Find where the given text appears and provide that cell's center as [x, y] coordinate. 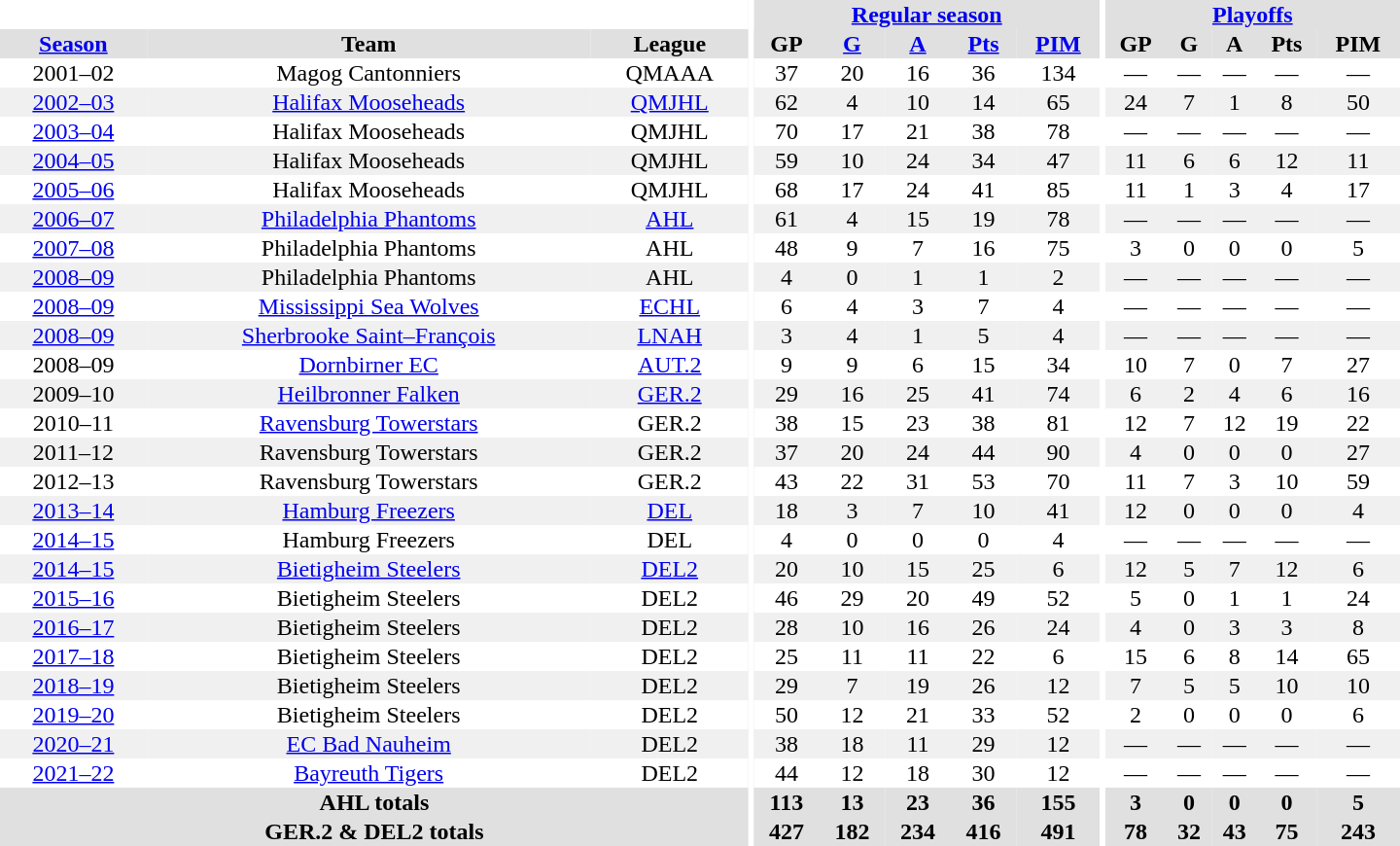
AUT.2 [670, 365]
Mississippi Sea Wolves [369, 306]
2019–20 [74, 715]
31 [918, 481]
Sherbrooke Saint–François [369, 335]
Season [74, 44]
2010–11 [74, 423]
2018–19 [74, 686]
2009–10 [74, 394]
28 [787, 627]
13 [853, 802]
2021–22 [74, 773]
2016–17 [74, 627]
113 [787, 802]
234 [918, 831]
AHL totals [374, 802]
2015–16 [74, 598]
155 [1058, 802]
2020–21 [74, 744]
2001–02 [74, 73]
Regular season [927, 15]
LNAH [670, 335]
Magog Cantonniers [369, 73]
30 [984, 773]
Bayreuth Tigers [369, 773]
49 [984, 598]
53 [984, 481]
48 [787, 248]
85 [1058, 190]
GER.2 & DEL2 totals [374, 831]
134 [1058, 73]
427 [787, 831]
2005–06 [74, 190]
Dornbirner EC [369, 365]
League [670, 44]
ECHL [670, 306]
81 [1058, 423]
68 [787, 190]
182 [853, 831]
2004–05 [74, 160]
74 [1058, 394]
47 [1058, 160]
2012–13 [74, 481]
32 [1190, 831]
2013–14 [74, 511]
2007–08 [74, 248]
90 [1058, 452]
QMAAA [670, 73]
33 [984, 715]
2003–04 [74, 131]
Playoffs [1252, 15]
2017–18 [74, 656]
243 [1358, 831]
2006–07 [74, 219]
2002–03 [74, 102]
EC Bad Nauheim [369, 744]
416 [984, 831]
61 [787, 219]
Team [369, 44]
491 [1058, 831]
Heilbronner Falken [369, 394]
46 [787, 598]
62 [787, 102]
2011–12 [74, 452]
